Determine the [X, Y] coordinate at the center of the cell enclosing the given text.  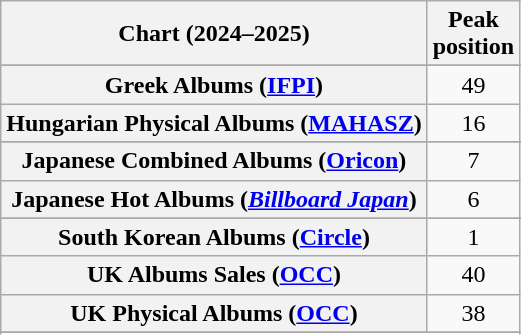
South Korean Albums (Circle) [214, 237]
UK Physical Albums (OCC) [214, 313]
1 [473, 237]
16 [473, 123]
Chart (2024–2025) [214, 34]
7 [473, 161]
Hungarian Physical Albums (MAHASZ) [214, 123]
49 [473, 85]
Greek Albums (IFPI) [214, 85]
UK Albums Sales (OCC) [214, 275]
40 [473, 275]
Japanese Combined Albums (Oricon) [214, 161]
Japanese Hot Albums (Billboard Japan) [214, 199]
Peakposition [473, 34]
6 [473, 199]
38 [473, 313]
